Provide the (x, y) coordinate of the cell's center where the given text is located.  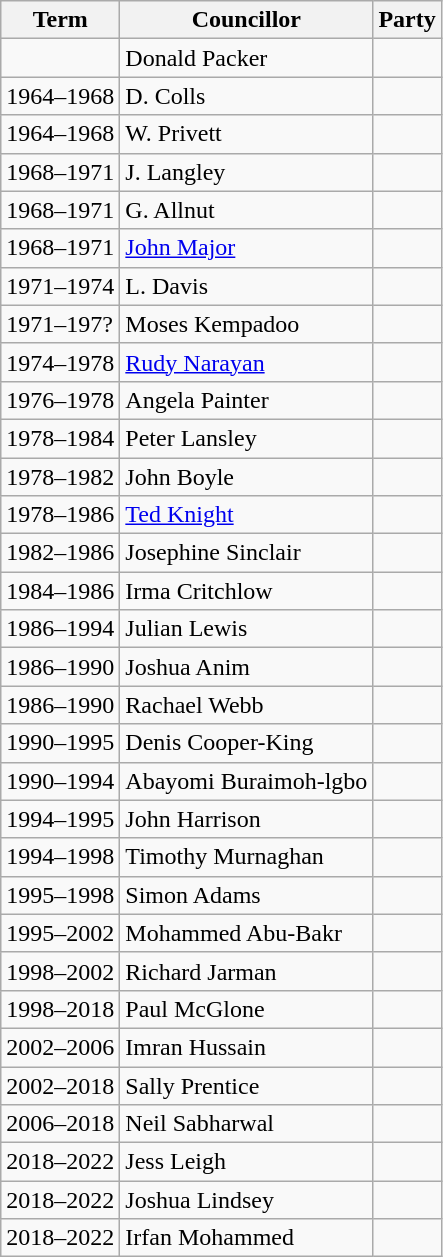
1995–1998 (60, 895)
Sally Prentice (246, 1085)
John Harrison (246, 819)
1978–1984 (60, 438)
G. Allnut (246, 210)
1994–1995 (60, 819)
John Boyle (246, 477)
Joshua Anim (246, 667)
J. Langley (246, 172)
L. Davis (246, 286)
John Major (246, 248)
Imran Hussain (246, 1047)
1976–1978 (60, 400)
Peter Lansley (246, 438)
Neil Sabharwal (246, 1124)
Irfan Mohammed (246, 1238)
2002–2006 (60, 1047)
Josephine Sinclair (246, 553)
Ted Knight (246, 515)
Donald Packer (246, 58)
Angela Painter (246, 400)
1971–197? (60, 324)
Simon Adams (246, 895)
1998–2002 (60, 971)
Irma Critchlow (246, 591)
1974–1978 (60, 362)
1982–1986 (60, 553)
Term (60, 20)
Joshua Lindsey (246, 1200)
1984–1986 (60, 591)
2006–2018 (60, 1124)
Rachael Webb (246, 705)
1990–1994 (60, 781)
1986–1994 (60, 629)
1994–1998 (60, 857)
Councillor (246, 20)
Party (407, 20)
Denis Cooper-King (246, 743)
Julian Lewis (246, 629)
Rudy Narayan (246, 362)
Abayomi Buraimoh-lgbo (246, 781)
Timothy Murnaghan (246, 857)
1978–1986 (60, 515)
Jess Leigh (246, 1162)
W. Privett (246, 134)
1971–1974 (60, 286)
1995–2002 (60, 933)
Richard Jarman (246, 971)
Paul McGlone (246, 1009)
D. Colls (246, 96)
Moses Kempadoo (246, 324)
Mohammed Abu-Bakr (246, 933)
1978–1982 (60, 477)
2002–2018 (60, 1085)
1990–1995 (60, 743)
1998–2018 (60, 1009)
